Identify which cell holds the provided text, then report its (X, Y) central coordinate. 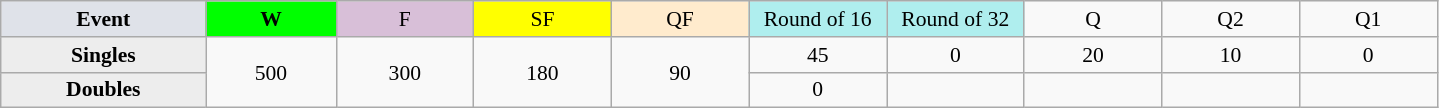
Q (1093, 19)
Q1 (1368, 19)
SF (543, 19)
Round of 32 (955, 19)
F (405, 19)
Q2 (1231, 19)
W (271, 19)
Doubles (104, 90)
45 (818, 55)
10 (1231, 55)
QF (680, 19)
180 (543, 72)
Event (104, 19)
90 (680, 72)
300 (405, 72)
500 (271, 72)
Round of 16 (818, 19)
Singles (104, 55)
20 (1093, 55)
